For the text-containing cell, return its midpoint in [x, y] coordinate format. 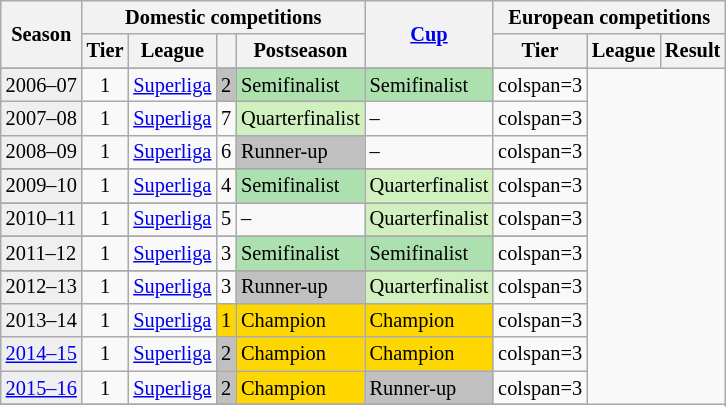
7 [226, 118]
2007–08 [42, 118]
European competitions [609, 17]
2012–13 [42, 287]
Postseason [300, 51]
Season [42, 34]
4 [226, 186]
2011–12 [42, 253]
Result [692, 51]
2013–14 [42, 320]
Cup [430, 34]
2009–10 [42, 186]
2006–07 [42, 85]
5 [226, 219]
2014–15 [42, 354]
6 [226, 152]
2008–09 [42, 152]
2010–11 [42, 219]
2015–16 [42, 388]
Domestic competitions [224, 17]
